Output the (x, y) coordinate of the center of the cell containing the given text.  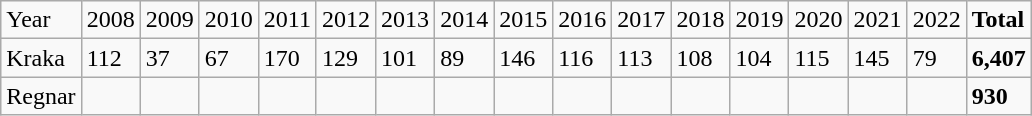
89 (464, 58)
115 (818, 58)
145 (878, 58)
2009 (170, 20)
79 (936, 58)
104 (760, 58)
6,407 (998, 58)
113 (642, 58)
116 (582, 58)
930 (998, 96)
37 (170, 58)
146 (524, 58)
2014 (464, 20)
129 (346, 58)
112 (110, 58)
2021 (878, 20)
Regnar (41, 96)
2011 (287, 20)
108 (700, 58)
Kraka (41, 58)
101 (406, 58)
Year (41, 20)
2022 (936, 20)
2013 (406, 20)
2019 (760, 20)
2018 (700, 20)
2012 (346, 20)
2015 (524, 20)
2017 (642, 20)
67 (228, 58)
Total (998, 20)
2008 (110, 20)
2020 (818, 20)
170 (287, 58)
2010 (228, 20)
2016 (582, 20)
